Determine the (x, y) coordinate at the center of the cell enclosing the given text.  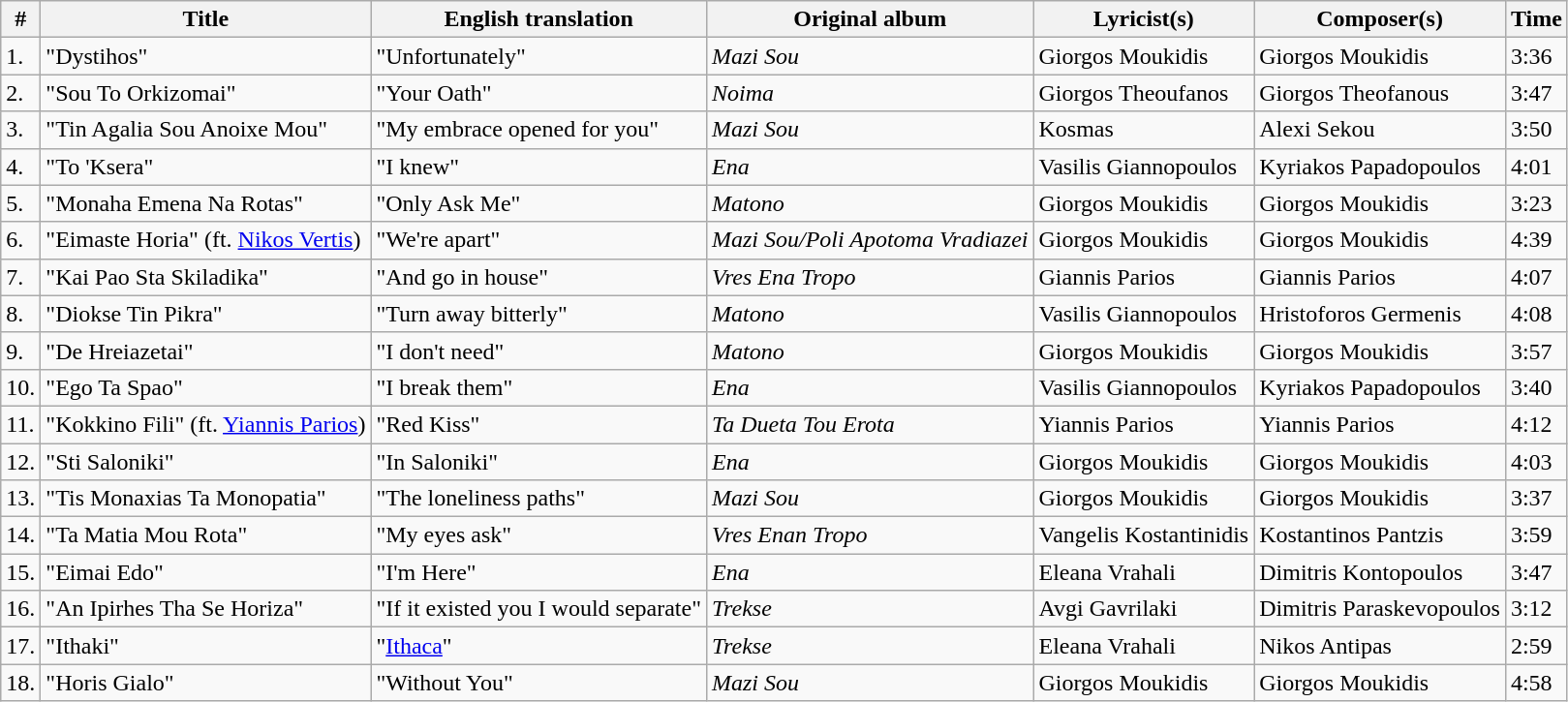
"Ithaki" (205, 646)
Hristoforos Germenis (1380, 314)
"And go in house" (538, 277)
3:57 (1536, 351)
"To 'Ksera" (205, 167)
4:08 (1536, 314)
Time (1536, 19)
"In Saloniki" (538, 462)
"Without You" (538, 683)
"Your Oath" (538, 93)
Giorgos Theoufanos (1144, 93)
Kosmas (1144, 130)
1. (21, 56)
17. (21, 646)
"If it existed you I would separate" (538, 609)
7. (21, 277)
"Tin Agalia Sou Anoixe Mou" (205, 130)
Lyricist(s) (1144, 19)
12. (21, 462)
Alexi Sekou (1380, 130)
13. (21, 499)
"I break them" (538, 387)
"Sou To Orkizomai" (205, 93)
Ta Dueta Tou Erota (870, 424)
English translation (538, 19)
"Unfortunately" (538, 56)
3:23 (1536, 203)
3:37 (1536, 499)
3:50 (1536, 130)
10. (21, 387)
Dimitris Kontopoulos (1380, 572)
Noima (870, 93)
18. (21, 683)
"I knew" (538, 167)
"Red Kiss" (538, 424)
8. (21, 314)
"Ta Matia Mou Rota" (205, 535)
Giorgos Theofanous (1380, 93)
"Ithaca" (538, 646)
2:59 (1536, 646)
"Diokse Tin Pikra" (205, 314)
"The loneliness paths" (538, 499)
Nikos Antipas (1380, 646)
4:01 (1536, 167)
"Kai Pao Sta Skiladika" (205, 277)
"Only Ask Me" (538, 203)
"Sti Saloniki" (205, 462)
4:03 (1536, 462)
"I'm Here" (538, 572)
3:59 (1536, 535)
"Monaha Emena Na Rotas" (205, 203)
Title (205, 19)
"We're apart" (538, 240)
"Turn away bitterly" (538, 314)
"An Ipirhes Tha Se Horiza" (205, 609)
5. (21, 203)
# (21, 19)
3. (21, 130)
"Kokkino Fili" (ft. Yiannis Parios) (205, 424)
Vres Enan Tropo (870, 535)
3:12 (1536, 609)
9. (21, 351)
4:58 (1536, 683)
Dimitris Paraskevopoulos (1380, 609)
"My embrace opened for you" (538, 130)
"I don't need" (538, 351)
Avgi Gavrilaki (1144, 609)
4:07 (1536, 277)
Composer(s) (1380, 19)
3:40 (1536, 387)
"Horis Gialo" (205, 683)
6. (21, 240)
Original album (870, 19)
14. (21, 535)
"Eimai Edo" (205, 572)
"My eyes ask" (538, 535)
Kostantinos Pantzis (1380, 535)
"De Hreiazetai" (205, 351)
"Tis Monaxias Ta Monopatia" (205, 499)
4. (21, 167)
11. (21, 424)
4:39 (1536, 240)
Vres Ena Tropo (870, 277)
16. (21, 609)
15. (21, 572)
Mazi Sou/Poli Apotoma Vradiazei (870, 240)
Vangelis Kostantinidis (1144, 535)
"Ego Ta Spao" (205, 387)
4:12 (1536, 424)
"Dystihos" (205, 56)
2. (21, 93)
3:36 (1536, 56)
"Eimaste Horia" (ft. Nikos Vertis) (205, 240)
